Pinpoint the cell where the given text exists, returning its (X, Y) midpoint coordinate. 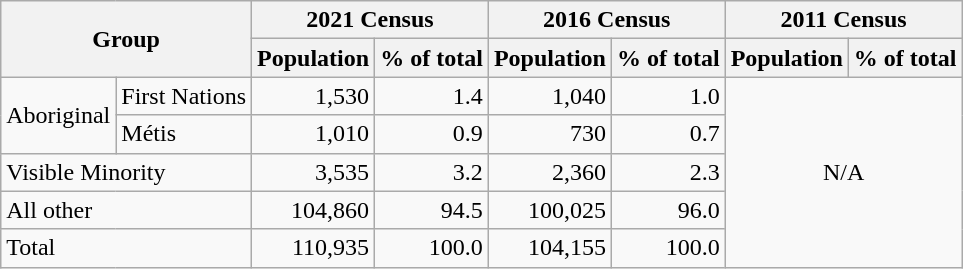
First Nations (184, 96)
104,860 (314, 210)
2011 Census (844, 20)
0.9 (432, 134)
2,360 (550, 172)
1.0 (668, 96)
3,535 (314, 172)
1.4 (432, 96)
0.7 (668, 134)
94.5 (432, 210)
2021 Census (370, 20)
Métis (184, 134)
730 (550, 134)
100,025 (550, 210)
Aboriginal (58, 115)
2.3 (668, 172)
96.0 (668, 210)
3.2 (432, 172)
1,010 (314, 134)
2016 Census (606, 20)
1,530 (314, 96)
Total (126, 248)
Group (126, 39)
All other (126, 210)
104,155 (550, 248)
N/A (844, 172)
1,040 (550, 96)
110,935 (314, 248)
Visible Minority (126, 172)
